Find where the given text appears and provide that cell's center as (X, Y) coordinate. 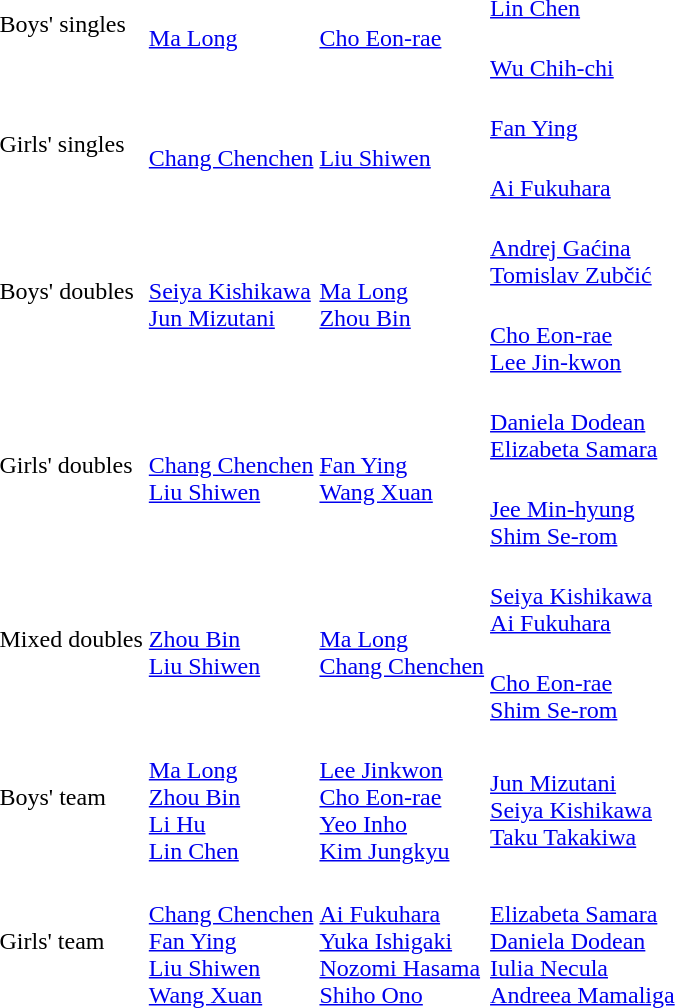
Ma LongZhou BinLi HuLin Chen (231, 797)
Ma LongZhou Bin (402, 292)
Lee JinkwonCho Eon-raeYeo InhoKim Jungkyu (402, 797)
Ma LongChang Chenchen (402, 640)
Seiya KishikawaJun Mizutani (231, 292)
Fan YingWang Xuan (402, 466)
Chang ChenchenLiu Shiwen (231, 466)
Chang Chenchen (231, 144)
Zhou BinLiu Shiwen (231, 640)
Liu Shiwen (402, 144)
